Find where the given text appears and provide that cell's center as [x, y] coordinate. 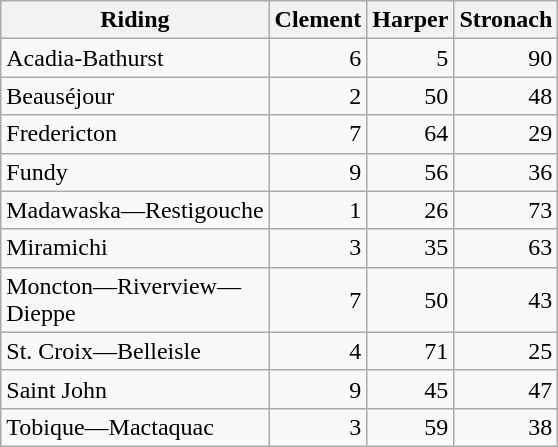
Fundy [135, 172]
56 [410, 172]
71 [410, 351]
Moncton—Riverview—Dieppe [135, 300]
4 [318, 351]
64 [410, 134]
63 [506, 248]
6 [318, 58]
Miramichi [135, 248]
Fredericton [135, 134]
Clement [318, 20]
35 [410, 248]
1 [318, 210]
Tobique—Mactaquac [135, 427]
43 [506, 300]
Stronach [506, 20]
Acadia-Bathurst [135, 58]
38 [506, 427]
36 [506, 172]
26 [410, 210]
St. Croix—Belleisle [135, 351]
25 [506, 351]
45 [410, 389]
Harper [410, 20]
48 [506, 96]
5 [410, 58]
Madawaska—Restigouche [135, 210]
29 [506, 134]
Beauséjour [135, 96]
Saint John [135, 389]
73 [506, 210]
Riding [135, 20]
90 [506, 58]
47 [506, 389]
59 [410, 427]
2 [318, 96]
